Return [X, Y] of the center of cell containing provided text 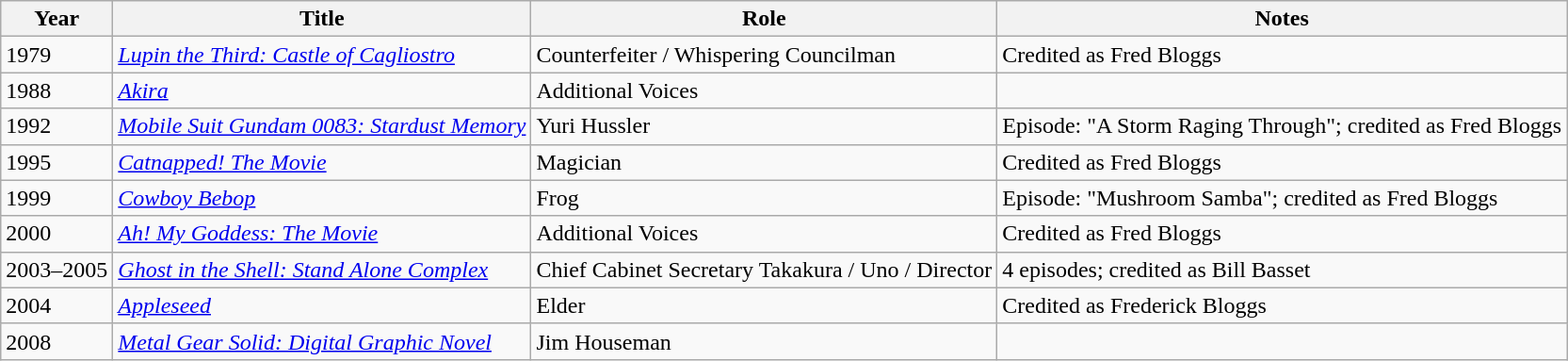
Akira [322, 90]
1979 [57, 55]
Role [765, 19]
Elder [765, 305]
Episode: "Mushroom Samba"; credited as Fred Bloggs [1283, 198]
Jim Houseman [765, 341]
2000 [57, 234]
4 episodes; credited as Bill Basset [1283, 270]
Appleseed [322, 305]
Frog [765, 198]
Counterfeiter / Whispering Councilman [765, 55]
Lupin the Third: Castle of Cagliostro [322, 55]
Yuri Hussler [765, 126]
Credited as Frederick Bloggs [1283, 305]
Notes [1283, 19]
Ah! My Goddess: The Movie [322, 234]
Chief Cabinet Secretary Takakura / Uno / Director [765, 270]
Cowboy Bebop [322, 198]
Metal Gear Solid: Digital Graphic Novel [322, 341]
Mobile Suit Gundam 0083: Stardust Memory [322, 126]
1988 [57, 90]
Year [57, 19]
Title [322, 19]
Ghost in the Shell: Stand Alone Complex [322, 270]
1995 [57, 162]
1992 [57, 126]
Catnapped! The Movie [322, 162]
1999 [57, 198]
2003–2005 [57, 270]
2004 [57, 305]
Episode: "A Storm Raging Through"; credited as Fred Bloggs [1283, 126]
2008 [57, 341]
Magician [765, 162]
